From the cell containing the given text, extract its center point as (X, Y) coordinate. 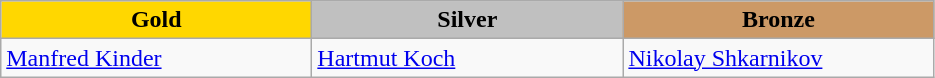
Silver (468, 20)
Hartmut Koch (468, 58)
Nikolay Shkarnikov (778, 58)
Gold (156, 20)
Bronze (778, 20)
Manfred Kinder (156, 58)
